From the cell containing the given text, extract its center point as (x, y) coordinate. 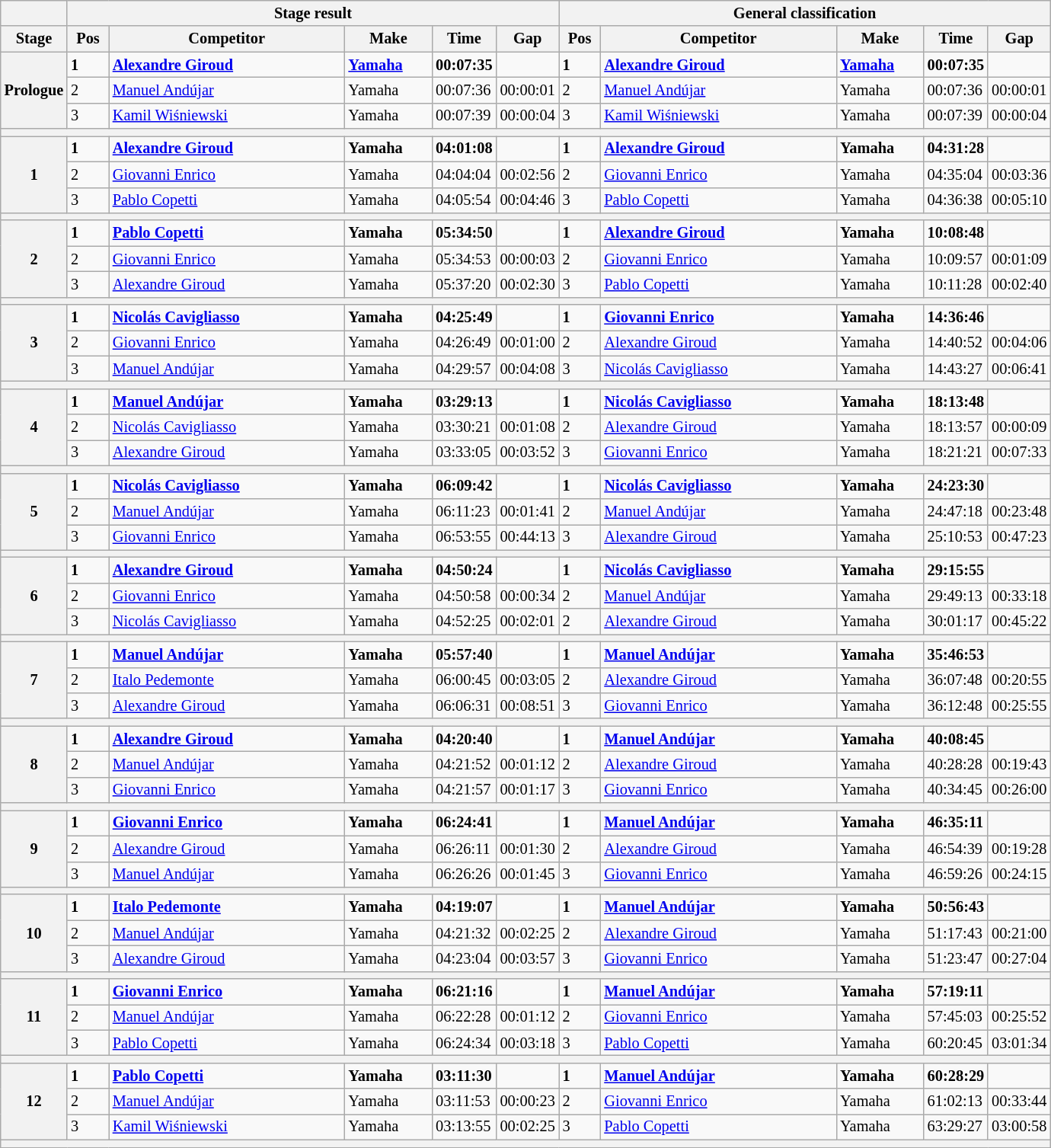
06:00:45 (464, 680)
04:35:04 (956, 174)
04:23:04 (464, 958)
05:37:20 (464, 284)
06:26:11 (464, 849)
10:11:28 (956, 284)
00:00:34 (528, 596)
10:09:57 (956, 259)
11 (34, 1018)
00:23:48 (1019, 511)
40:34:45 (956, 790)
14:36:46 (956, 318)
04:31:28 (956, 149)
04:21:32 (464, 933)
03:33:05 (464, 452)
04:04:04 (464, 174)
00:01:08 (528, 427)
06:11:23 (464, 511)
00:26:00 (1019, 790)
00:44:13 (528, 537)
00:27:04 (1019, 958)
06:06:31 (464, 705)
04:50:24 (464, 570)
03:11:30 (464, 1076)
9 (34, 849)
04:52:25 (464, 622)
24:23:30 (956, 486)
00:00:23 (528, 1102)
00:00:03 (528, 259)
18:21:21 (956, 452)
00:01:30 (528, 849)
50:56:43 (956, 907)
00:33:18 (1019, 596)
00:33:44 (1019, 1102)
06:53:55 (464, 537)
30:01:17 (956, 622)
10:08:48 (956, 233)
06:24:41 (464, 823)
03:00:58 (1019, 1127)
10 (34, 932)
03:30:21 (464, 427)
03:29:13 (464, 401)
05:34:50 (464, 233)
General classification (805, 13)
03:11:53 (464, 1102)
00:06:41 (1019, 369)
Stage (34, 39)
4 (34, 427)
7 (34, 680)
04:29:57 (464, 369)
00:08:51 (528, 705)
00:01:41 (528, 511)
04:25:49 (464, 318)
00:04:46 (528, 200)
06:26:26 (464, 875)
6 (34, 596)
00:03:36 (1019, 174)
00:01:17 (528, 790)
04:50:58 (464, 596)
25:10:53 (956, 537)
00:01:45 (528, 875)
00:01:00 (528, 343)
04:19:07 (464, 907)
00:03:18 (528, 1043)
04:01:08 (464, 149)
60:28:29 (956, 1076)
14:40:52 (956, 343)
00:20:55 (1019, 680)
35:46:53 (956, 654)
00:01:09 (1019, 259)
36:12:48 (956, 705)
57:45:03 (956, 1017)
00:25:55 (1019, 705)
40:08:45 (956, 739)
00:19:43 (1019, 764)
29:49:13 (956, 596)
18:13:48 (956, 401)
63:29:27 (956, 1127)
Prologue (34, 90)
04:05:54 (464, 200)
40:28:28 (956, 764)
04:20:40 (464, 739)
05:34:53 (464, 259)
06:21:16 (464, 992)
04:36:38 (956, 200)
04:21:57 (464, 790)
00:21:00 (1019, 933)
14:43:27 (956, 369)
5 (34, 512)
00:03:57 (528, 958)
18:13:57 (956, 427)
06:09:42 (464, 486)
8 (34, 765)
46:35:11 (956, 823)
00:04:08 (528, 369)
00:03:52 (528, 452)
29:15:55 (956, 570)
03:13:55 (464, 1127)
51:17:43 (956, 933)
00:02:30 (528, 284)
51:23:47 (956, 958)
03:01:34 (1019, 1043)
46:54:39 (956, 849)
04:26:49 (464, 343)
00:03:05 (528, 680)
05:57:40 (464, 654)
00:07:33 (1019, 452)
Stage result (313, 13)
57:19:11 (956, 992)
06:24:34 (464, 1043)
04:21:52 (464, 764)
00:04:06 (1019, 343)
00:02:56 (528, 174)
00:02:40 (1019, 284)
00:19:28 (1019, 849)
00:00:09 (1019, 427)
60:20:45 (956, 1043)
12 (34, 1102)
00:47:23 (1019, 537)
61:02:13 (956, 1102)
00:24:15 (1019, 875)
00:05:10 (1019, 200)
00:25:52 (1019, 1017)
00:02:01 (528, 622)
36:07:48 (956, 680)
00:45:22 (1019, 622)
46:59:26 (956, 875)
24:47:18 (956, 511)
06:22:28 (464, 1017)
